Determine the (x, y) coordinate at the center of the cell enclosing the given text.  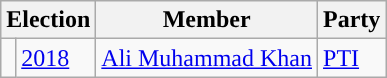
PTI (352, 58)
Ali Muhammad Khan (207, 58)
Member (207, 20)
Election (48, 20)
2018 (56, 58)
Party (352, 20)
